Output the [X, Y] coordinate of the center of the cell containing the given text.  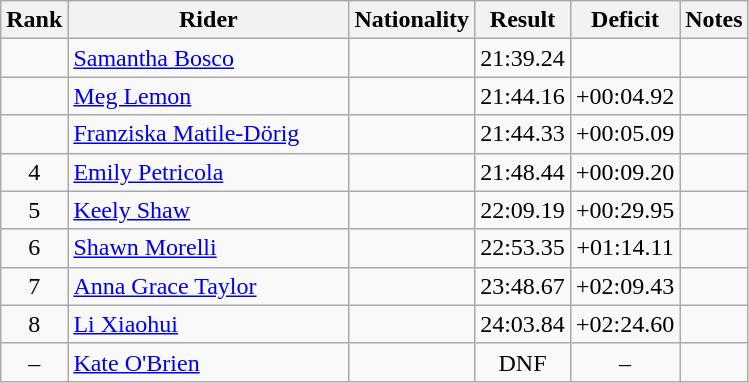
21:44.16 [523, 96]
Samantha Bosco [208, 58]
7 [34, 286]
+02:24.60 [624, 324]
DNF [523, 362]
+00:09.20 [624, 172]
Keely Shaw [208, 210]
5 [34, 210]
Franziska Matile-Dörig [208, 134]
21:48.44 [523, 172]
Notes [714, 20]
+01:14.11 [624, 248]
23:48.67 [523, 286]
+02:09.43 [624, 286]
4 [34, 172]
+00:05.09 [624, 134]
21:44.33 [523, 134]
21:39.24 [523, 58]
Meg Lemon [208, 96]
+00:29.95 [624, 210]
+00:04.92 [624, 96]
Li Xiaohui [208, 324]
Emily Petricola [208, 172]
Anna Grace Taylor [208, 286]
24:03.84 [523, 324]
Result [523, 20]
6 [34, 248]
22:09.19 [523, 210]
Nationality [412, 20]
Shawn Morelli [208, 248]
Deficit [624, 20]
Rider [208, 20]
8 [34, 324]
Rank [34, 20]
Kate O'Brien [208, 362]
22:53.35 [523, 248]
